Scan for the cell matching the given text and deliver its [x, y] coordinate at center. 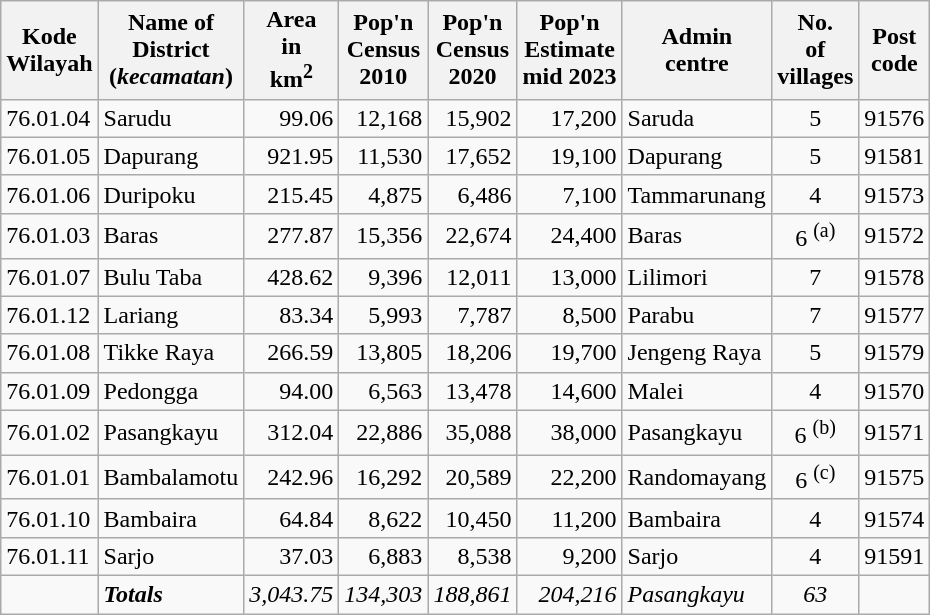
76.01.02 [50, 432]
99.06 [292, 118]
91575 [894, 478]
10,450 [472, 518]
Saruda [697, 118]
91570 [894, 391]
Name ofDistrict(kecamatan) [171, 50]
35,088 [472, 432]
24,400 [570, 236]
20,589 [472, 478]
11,200 [570, 518]
6 (c) [816, 478]
6 (b) [816, 432]
Pop'nEstimatemid 2023 [570, 50]
204,216 [570, 595]
94.00 [292, 391]
37.03 [292, 556]
22,886 [384, 432]
91591 [894, 556]
Parabu [697, 315]
Tikke Raya [171, 353]
Tammarunang [697, 194]
4,875 [384, 194]
76.01.09 [50, 391]
64.84 [292, 518]
Sarudu [171, 118]
Bambalamotu [171, 478]
16,292 [384, 478]
6,486 [472, 194]
Pop'nCensus2010 [384, 50]
12,011 [472, 277]
22,200 [570, 478]
76.01.04 [50, 118]
19,100 [570, 156]
Duripoku [171, 194]
76.01.08 [50, 353]
8,500 [570, 315]
15,902 [472, 118]
428.62 [292, 277]
8,538 [472, 556]
63 [816, 595]
91574 [894, 518]
Randomayang [697, 478]
14,600 [570, 391]
76.01.10 [50, 518]
12,168 [384, 118]
91573 [894, 194]
76.01.12 [50, 315]
91576 [894, 118]
Bulu Taba [171, 277]
7,100 [570, 194]
921.95 [292, 156]
91571 [894, 432]
Areain km2 [292, 50]
6,563 [384, 391]
Lariang [171, 315]
Pedongga [171, 391]
Admin centre [697, 50]
83.34 [292, 315]
13,000 [570, 277]
18,206 [472, 353]
3,043.75 [292, 595]
No.ofvillages [816, 50]
76.01.11 [50, 556]
Jengeng Raya [697, 353]
11,530 [384, 156]
312.04 [292, 432]
Postcode [894, 50]
6 (a) [816, 236]
76.01.03 [50, 236]
266.59 [292, 353]
19,700 [570, 353]
76.01.01 [50, 478]
5,993 [384, 315]
9,200 [570, 556]
8,622 [384, 518]
Malei [697, 391]
Kode Wilayah [50, 50]
9,396 [384, 277]
215.45 [292, 194]
17,652 [472, 156]
6,883 [384, 556]
76.01.06 [50, 194]
134,303 [384, 595]
91578 [894, 277]
Pop'nCensus2020 [472, 50]
Totals [171, 595]
242.96 [292, 478]
91581 [894, 156]
76.01.05 [50, 156]
Lilimori [697, 277]
91577 [894, 315]
277.87 [292, 236]
38,000 [570, 432]
188,861 [472, 595]
76.01.07 [50, 277]
91572 [894, 236]
22,674 [472, 236]
15,356 [384, 236]
91579 [894, 353]
7,787 [472, 315]
13,805 [384, 353]
17,200 [570, 118]
13,478 [472, 391]
